For the text-containing cell, return its midpoint in (X, Y) coordinate format. 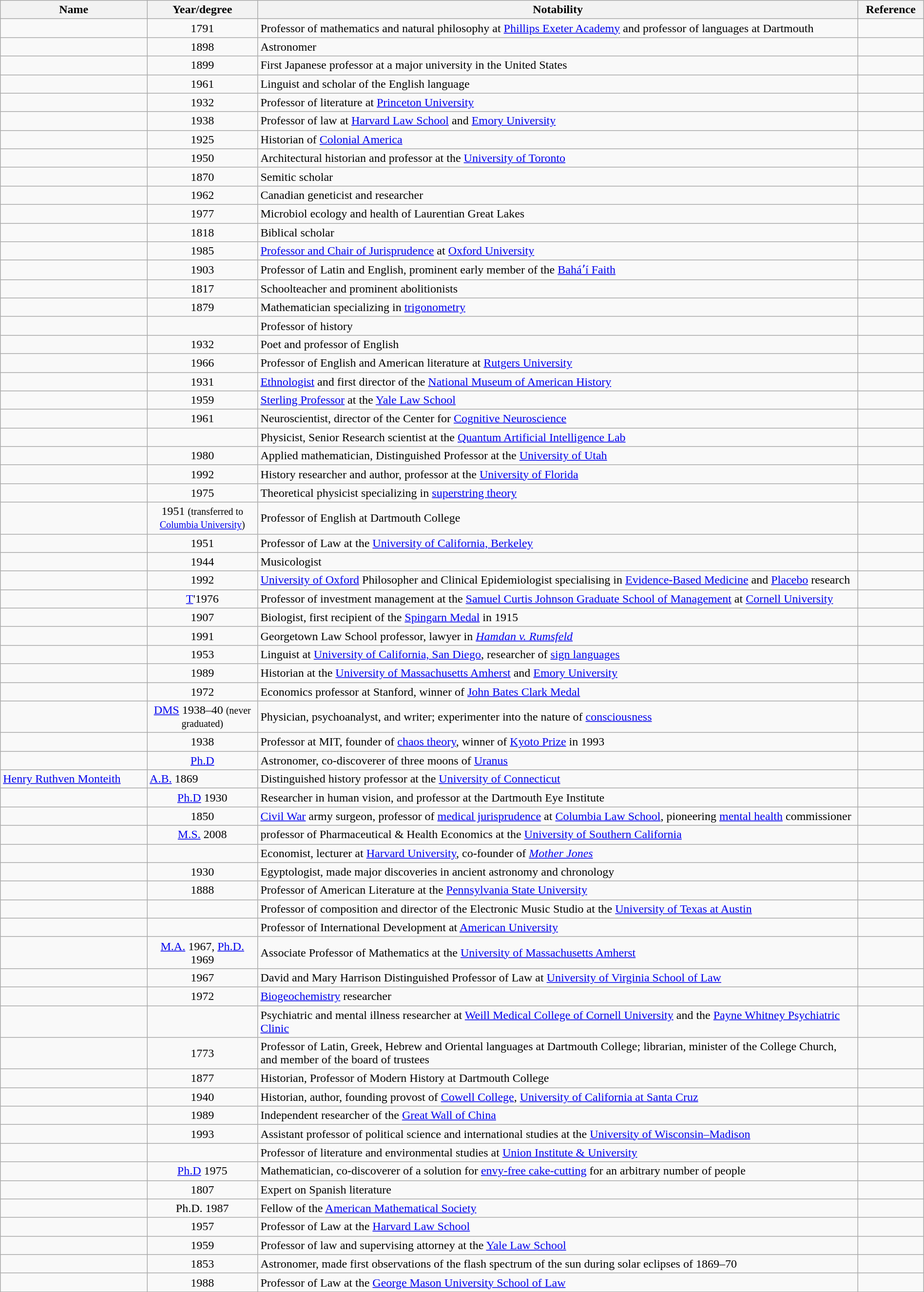
Astronomer, co-discoverer of three moons of Uranus (558, 761)
Professor of literature and environmental studies at Union Institute & University (558, 1153)
1925 (203, 139)
1850 (203, 816)
Mathematician, co-discoverer of a solution for envy-free cake-cutting for an arbitrary number of people (558, 1171)
University of Oxford Philosopher and Clinical Epidemiologist specialising in Evidence-Based Medicine and Placebo research (558, 580)
1944 (203, 562)
Distinguished history professor at the University of Connecticut (558, 779)
David and Mary Harrison Distinguished Professor of Law at University of Virginia School of Law (558, 978)
Professor of Law at the George Mason University School of Law (558, 1282)
Ph.D 1930 (203, 798)
Associate Professor of Mathematics at the University of Massachusetts Amherst (558, 953)
Ethnologist and first director of the National Museum of American History (558, 382)
Assistant professor of political science and international studies at the University of Wisconsin–Madison (558, 1134)
Notability (558, 10)
Researcher in human vision, and professor at the Dartmouth Eye Institute (558, 798)
1957 (203, 1227)
1791 (203, 28)
1879 (203, 307)
Historian, Professor of Modern History at Dartmouth College (558, 1078)
Professor of English and American literature at Rutgers University (558, 363)
1940 (203, 1097)
Professor of American Literature at the Pennsylvania State University (558, 890)
1877 (203, 1078)
1962 (203, 195)
Astronomer (558, 47)
Professor of Law at the University of California, Berkeley (558, 543)
Professor and Chair of Jurisprudence at Oxford University (558, 251)
Egyptologist, made major discoveries in ancient astronomy and chronology (558, 872)
DMS 1938–40 (never graduated) (203, 717)
1807 (203, 1190)
Applied mathematician, Distinguished Professor at the University of Utah (558, 456)
1853 (203, 1264)
Mathematician specializing in trigonometry (558, 307)
Poet and professor of English (558, 344)
Biologist, first recipient of the Spingarn Medal in 1915 (558, 617)
Professor of International Development at American University (558, 927)
Microbiol ecology and health of Laurentian Great Lakes (558, 214)
Historian at the University of Massachusetts Amherst and Emory University (558, 673)
History researcher and author, professor at the University of Florida (558, 474)
1953 (203, 654)
1980 (203, 456)
Economist, lecturer at Harvard University, co-founder of Mother Jones (558, 853)
Professor of English at Dartmouth College (558, 518)
1985 (203, 251)
1818 (203, 233)
Linguist at University of California, San Diego, researcher of sign languages (558, 654)
Biogeochemistry researcher (558, 996)
Independent researcher of the Great Wall of China (558, 1116)
Architectural historian and professor at the University of Toronto (558, 158)
M.A. 1967, Ph.D. 1969 (203, 953)
1817 (203, 289)
1899 (203, 65)
Expert on Spanish literature (558, 1190)
1993 (203, 1134)
Professor of composition and director of the Electronic Music Studio at the University of Texas at Austin (558, 909)
Canadian geneticist and researcher (558, 195)
M.S. 2008 (203, 835)
Ph.D (203, 761)
1950 (203, 158)
Physician, psychoanalyst, and writer; experimenter into the nature of consciousness (558, 717)
T'1976 (203, 599)
Professor of Latin and English, prominent early member of the Baháʼí Faith (558, 270)
1991 (203, 636)
1930 (203, 872)
Henry Ruthven Monteith (74, 779)
Year/degree (203, 10)
Professor of literature at Princeton University (558, 102)
Professor of history (558, 326)
Civil War army surgeon, professor of medical jurisprudence at Columbia Law School, pioneering mental health commissioner (558, 816)
1903 (203, 270)
Reference (891, 10)
1966 (203, 363)
Sterling Professor at the Yale Law School (558, 400)
Professor of Law at the Harvard Law School (558, 1227)
1951 (transferred to Columbia University) (203, 518)
Ph.D. 1987 (203, 1208)
Professor of law and supervising attorney at the Yale Law School (558, 1245)
A.B. 1869 (203, 779)
Professor of law at Harvard Law School and Emory University (558, 121)
1988 (203, 1282)
Fellow of the American Mathematical Society (558, 1208)
1898 (203, 47)
Professor of mathematics and natural philosophy at Phillips Exeter Academy and professor of languages at Dartmouth (558, 28)
Georgetown Law School professor, lawyer in Hamdan v. Rumsfeld (558, 636)
1907 (203, 617)
1931 (203, 382)
Neuroscientist, director of the Center for Cognitive Neuroscience (558, 419)
Professor of investment management at the Samuel Curtis Johnson Graduate School of Management at Cornell University (558, 599)
First Japanese professor at a major university in the United States (558, 65)
Physicist, Senior Research scientist at the Quantum Artificial Intelligence Lab (558, 437)
1967 (203, 978)
Professor at MIT, founder of chaos theory, winner of Kyoto Prize in 1993 (558, 742)
1773 (203, 1053)
Semitic scholar (558, 176)
1975 (203, 493)
1977 (203, 214)
Economics professor at Stanford, winner of John Bates Clark Medal (558, 692)
Schoolteacher and prominent abolitionists (558, 289)
professor of Pharmaceutical & Health Economics at the University of Southern California (558, 835)
Astronomer, made first observations of the flash spectrum of the sun during solar eclipses of 1869–70 (558, 1264)
Ph.D 1975 (203, 1171)
Linguist and scholar of the English language (558, 84)
1888 (203, 890)
Biblical scholar (558, 233)
Historian, author, founding provost of Cowell College, University of California at Santa Cruz (558, 1097)
Musicologist (558, 562)
1951 (203, 543)
Theoretical physicist specializing in superstring theory (558, 493)
Historian of Colonial America (558, 139)
Psychiatric and mental illness researcher at Weill Medical College of Cornell University and the Payne Whitney Psychiatric Clinic (558, 1021)
Name (74, 10)
1870 (203, 176)
